Search for the cell housing the specified text and yield its (x, y) center coordinate. 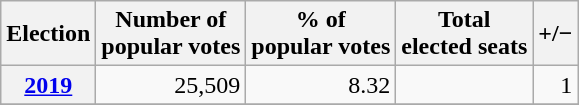
% ofpopular votes (321, 34)
1 (556, 85)
25,509 (171, 85)
+/− (556, 34)
Election (48, 34)
Number ofpopular votes (171, 34)
2019 (48, 85)
Totalelected seats (464, 34)
8.32 (321, 85)
